Return the [x, y] coordinate for the center point of the cell that contains the specified text.  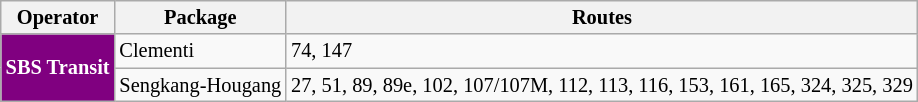
27, 51, 89, 89e, 102, 107/107M, 112, 113, 116, 153, 161, 165, 324, 325, 329 [602, 85]
Package [200, 17]
SBS Transit [58, 68]
Sengkang-Hougang [200, 85]
Clementi [200, 51]
Routes [602, 17]
Operator [58, 17]
74, 147 [602, 51]
